Provide the (x, y) coordinate of the cell's center where the given text is located.  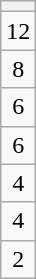
2 (18, 259)
8 (18, 69)
12 (18, 31)
